Scan for the cell matching the given text and deliver its [x, y] coordinate at center. 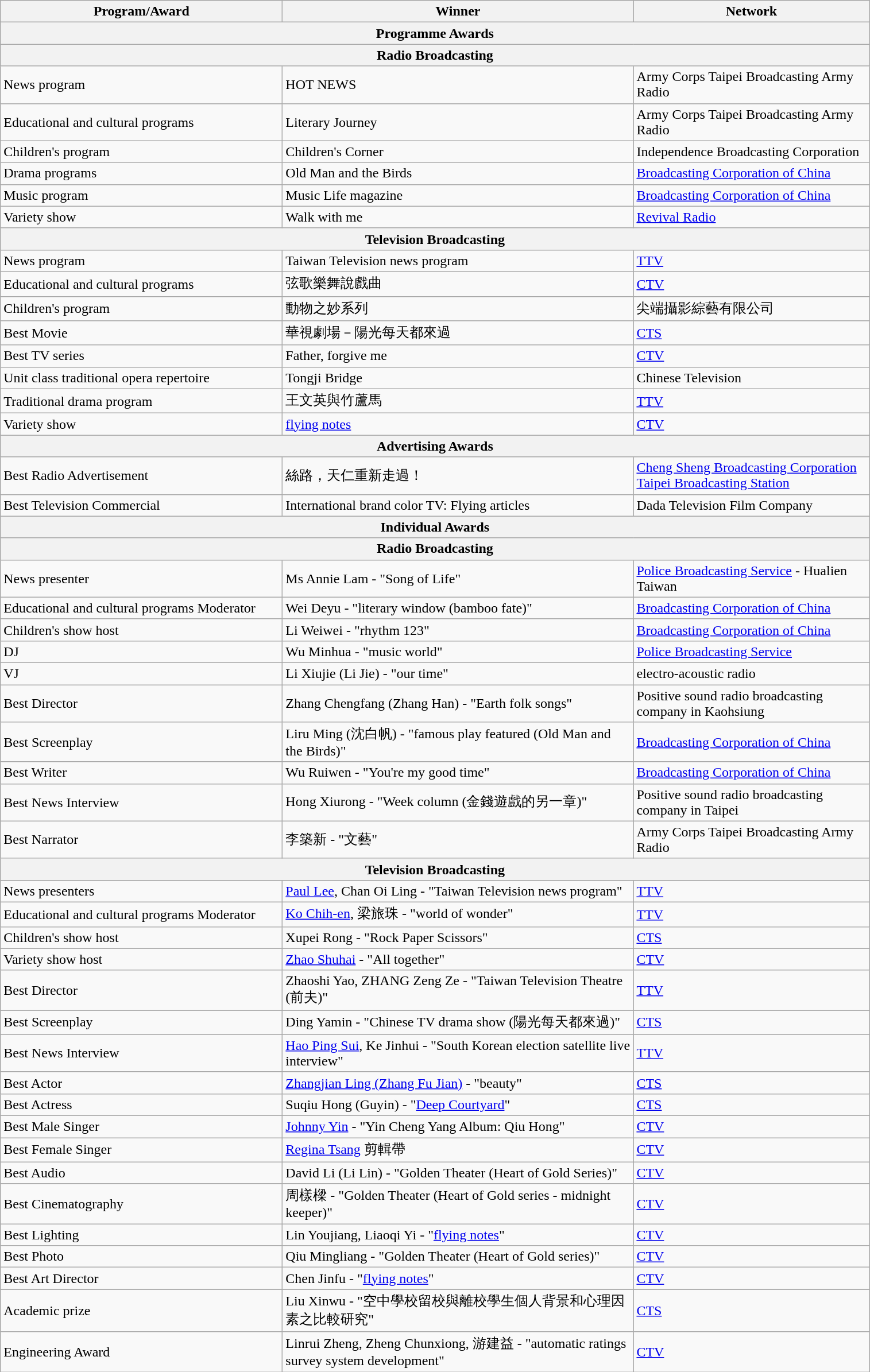
HOT NEWS [458, 85]
Literary Journey [458, 122]
Wei Deyu - "literary window (bamboo fate)" [458, 608]
Best Photo [141, 1257]
弦歌樂舞說戲曲 [458, 284]
Best Audio [141, 1173]
Winner [458, 11]
Qiu Mingliang - "Golden Theater (Heart of Gold series)" [458, 1257]
Traditional drama program [141, 401]
Drama programs [141, 173]
Johnny Yin - "Yin Cheng Yang Album: Qiu Hong" [458, 1126]
International brand color TV: Flying articles [458, 505]
Best Writer [141, 773]
Zhangjian Ling (Zhang Fu Jian) - "beauty" [458, 1083]
Father, forgive me [458, 356]
News presenter [141, 579]
Zhaoshi Yao, ZHANG Zeng Ze - "Taiwan Television Theatre (前夫)" [458, 990]
flying notes [458, 424]
動物之妙系列 [458, 309]
Individual Awards [435, 527]
Hao Ping Sui, Ke Jinhui - "South Korean election satellite live interview" [458, 1053]
Programme Awards [435, 33]
DJ [141, 652]
Program/Award [141, 11]
Police Broadcasting Service [751, 652]
Liu Xinwu - "空中學校留校與離校學生個人背景和心理因素之比較研究" [458, 1311]
Unit class traditional opera repertoire [141, 378]
王文英與竹蘆馬 [458, 401]
Best Lighting [141, 1235]
Linrui Zheng, Zheng Chunxiong, 游建益 - "automatic ratings survey system development" [458, 1352]
electro-acoustic radio [751, 673]
Ko Chih-en, 梁旅珠 - "world of wonder" [458, 914]
周樣樑 - "Golden Theater (Heart of Gold series - midnight keeper)" [458, 1204]
Best Movie [141, 333]
華視劇場－陽光每天都來過 [458, 333]
Cheng Sheng Broadcasting Corporation Taipei Broadcasting Station [751, 475]
絲路，天仁重新走過！ [458, 475]
Wu Ruiwen - "You're my good time" [458, 773]
Best TV series [141, 356]
Walk with me [458, 217]
VJ [141, 673]
Best Male Singer [141, 1126]
Positive sound radio broadcasting company in Kaohsiung [751, 703]
尖端攝影綜藝有限公司 [751, 309]
Music program [141, 195]
Variety show host [141, 959]
Tongji Bridge [458, 378]
Music Life magazine [458, 195]
Ms Annie Lam - "Song of Life" [458, 579]
Revival Radio [751, 217]
Children's Corner [458, 152]
Zhao Shuhai - "All together" [458, 959]
Best Actress [141, 1104]
David Li (Li Lin) - "Golden Theater (Heart of Gold Series)" [458, 1173]
Dada Television Film Company [751, 505]
Independence Broadcasting Corporation [751, 152]
Police Broadcasting Service - Hualien Taiwan [751, 579]
Positive sound radio broadcasting company in Taipei [751, 803]
Hong Xiurong - "Week column (金錢遊戲的另一章)" [458, 803]
Ding Yamin - "Chinese TV drama show (陽光每天都來過)" [458, 1023]
Xupei Rong - "Rock Paper Scissors" [458, 937]
Liru Ming (沈白帆) - "famous play featured (Old Man and the Birds)" [458, 742]
Paul Lee, Chan Oi Ling - "Taiwan Television news program" [458, 891]
News presenters [141, 891]
Zhang Chengfang (Zhang Han) - "Earth folk songs" [458, 703]
Best Cinematography [141, 1204]
Suqiu Hong (Guyin) - "Deep Courtyard" [458, 1104]
Best Television Commercial [141, 505]
Best Art Director [141, 1278]
Li Weiwei - "rhythm 123" [458, 630]
Advertising Awards [435, 446]
Chinese Television [751, 378]
Best Narrator [141, 839]
Network [751, 11]
Best Actor [141, 1083]
Academic prize [141, 1311]
李築新 - "文藝" [458, 839]
Engineering Award [141, 1352]
Best Radio Advertisement [141, 475]
Wu Minhua - "music world" [458, 652]
Chen Jinfu - "flying notes" [458, 1278]
Li Xiujie (Li Jie) - "our time" [458, 673]
Taiwan Television news program [458, 261]
Regina Tsang 剪輯帶 [458, 1150]
Old Man and the Birds [458, 173]
Lin Youjiang, Liaoqi Yi - "flying notes" [458, 1235]
Best Female Singer [141, 1150]
